Detect which cell encompasses the target text, then output its (x, y) center coordinate. 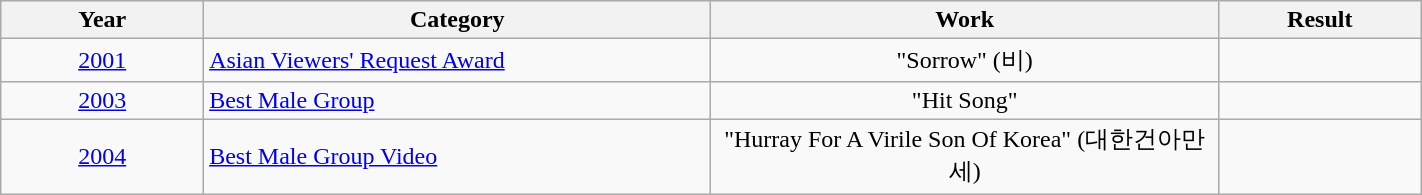
Category (458, 20)
Work (964, 20)
2003 (102, 100)
Best Male Group Video (458, 156)
"Hit Song" (964, 100)
"Hurray For A Virile Son Of Korea" (대한건아만세) (964, 156)
"Sorrow" (비) (964, 60)
Year (102, 20)
2004 (102, 156)
Best Male Group (458, 100)
2001 (102, 60)
Asian Viewers' Request Award (458, 60)
Result (1320, 20)
